Find where the given text appears and provide that cell's center as [x, y] coordinate. 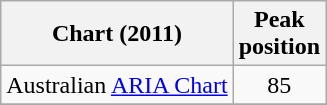
85 [279, 85]
Chart (2011) [117, 34]
Peakposition [279, 34]
Australian ARIA Chart [117, 85]
